Output the (X, Y) coordinate of the center of the cell containing the given text.  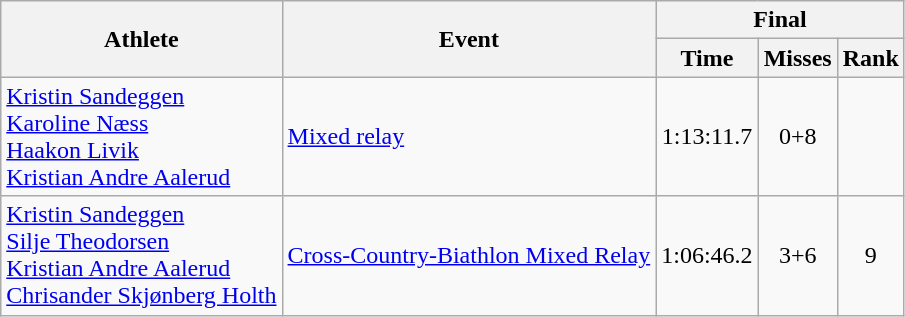
9 (870, 256)
Kristin SandeggenSilje TheodorsenKristian Andre AalerudChrisander Skjønberg Holth (142, 256)
Time (707, 58)
Final (780, 20)
Athlete (142, 39)
0+8 (798, 136)
Event (469, 39)
Kristin SandeggenKaroline NæssHaakon LivikKristian Andre Aalerud (142, 136)
1:13:11.7 (707, 136)
Cross-Country-Biathlon Mixed Relay (469, 256)
Misses (798, 58)
Rank (870, 58)
Mixed relay (469, 136)
1:06:46.2 (707, 256)
3+6 (798, 256)
